Return [X, Y] of the center of cell containing provided text 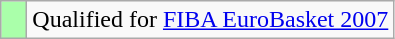
Qualified for FIBA EuroBasket 2007 [210, 20]
